Locate the cell with the specified text and output its (x, y) center coordinate. 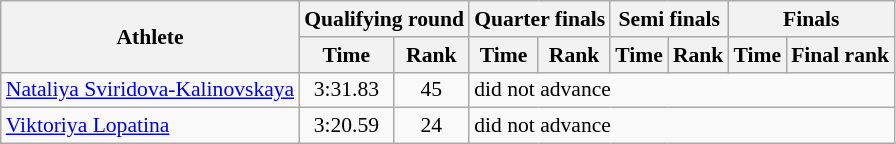
3:31.83 (346, 90)
Viktoriya Lopatina (150, 126)
Final rank (840, 55)
24 (431, 126)
45 (431, 90)
Quarter finals (540, 19)
Qualifying round (384, 19)
3:20.59 (346, 126)
Semi finals (669, 19)
Athlete (150, 36)
Nataliya Sviridova-Kalinovskaya (150, 90)
Finals (811, 19)
